Identify which cell holds the provided text, then report its (X, Y) central coordinate. 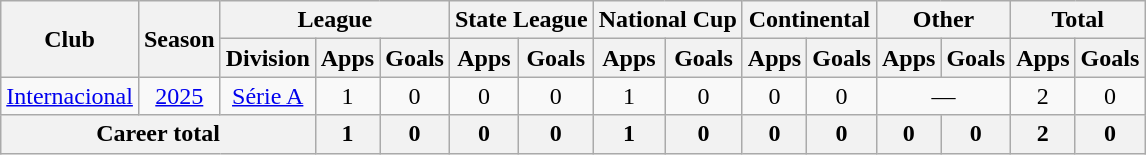
Division (268, 58)
League (334, 20)
— (943, 96)
State League (521, 20)
Season (179, 39)
Internacional (70, 96)
Other (943, 20)
National Cup (668, 20)
Total (1078, 20)
Continental (809, 20)
Club (70, 39)
Career total (158, 134)
Série A (268, 96)
2025 (179, 96)
